Provide the (X, Y) coordinate of the cell's center where the given text is located.  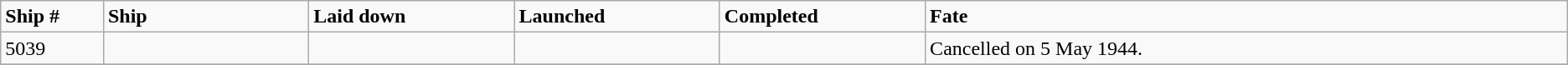
Laid down (412, 17)
5039 (52, 48)
Ship (206, 17)
Completed (823, 17)
Ship # (52, 17)
Fate (1246, 17)
Cancelled on 5 May 1944. (1246, 48)
Launched (616, 17)
